Determine the [X, Y] coordinate at the center of the cell enclosing the given text.  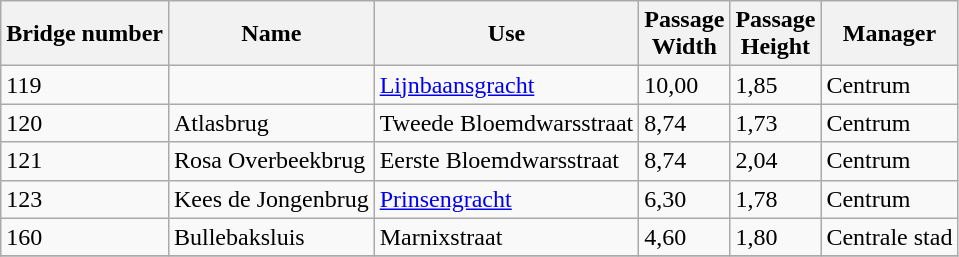
Bridge number [85, 34]
121 [85, 161]
Prinsengracht [506, 199]
1,80 [776, 237]
10,00 [684, 85]
Kees de Jongenbrug [271, 199]
Eerste Bloemdwarsstraat [506, 161]
Centrale stad [890, 237]
119 [85, 85]
Manager [890, 34]
Atlasbrug [271, 123]
Use [506, 34]
6,30 [684, 199]
123 [85, 199]
Rosa Overbeekbrug [271, 161]
Lijnbaansgracht [506, 85]
Name [271, 34]
120 [85, 123]
PassageHeight [776, 34]
1,73 [776, 123]
PassageWidth [684, 34]
1,78 [776, 199]
4,60 [684, 237]
2,04 [776, 161]
Tweede Bloemdwarsstraat [506, 123]
1,85 [776, 85]
Bullebaksluis [271, 237]
Marnixstraat [506, 237]
160 [85, 237]
